Provide the [x, y] coordinate of the cell's center where the given text is located.  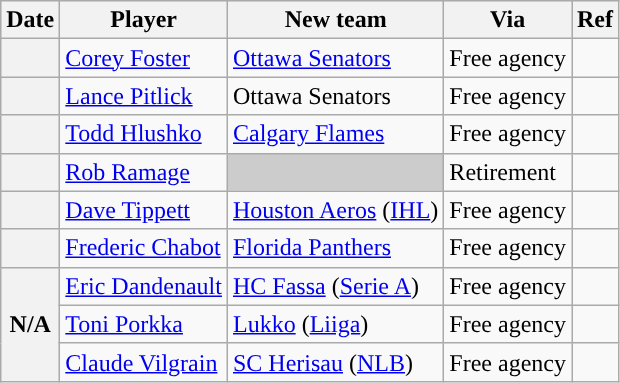
Lukko (Liiga) [335, 324]
Lance Pitlick [144, 96]
Retirement [508, 172]
New team [335, 20]
Florida Panthers [335, 248]
Todd Hlushko [144, 134]
Calgary Flames [335, 134]
Toni Porkka [144, 324]
HC Fassa (Serie A) [335, 286]
Ref [596, 20]
Date [30, 20]
Rob Ramage [144, 172]
Claude Vilgrain [144, 362]
Player [144, 20]
Via [508, 20]
Houston Aeros (IHL) [335, 210]
N/A [30, 324]
SC Herisau (NLB) [335, 362]
Frederic Chabot [144, 248]
Corey Foster [144, 58]
Dave Tippett [144, 210]
Eric Dandenault [144, 286]
